Output the (x, y) coordinate of the center of the cell containing the given text.  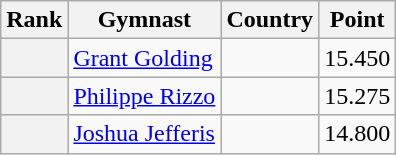
Grant Golding (144, 58)
15.450 (358, 58)
Philippe Rizzo (144, 96)
Point (358, 20)
15.275 (358, 96)
Gymnast (144, 20)
Joshua Jefferis (144, 134)
Rank (34, 20)
Country (270, 20)
14.800 (358, 134)
